From the cell containing the given text, extract its center point as (X, Y) coordinate. 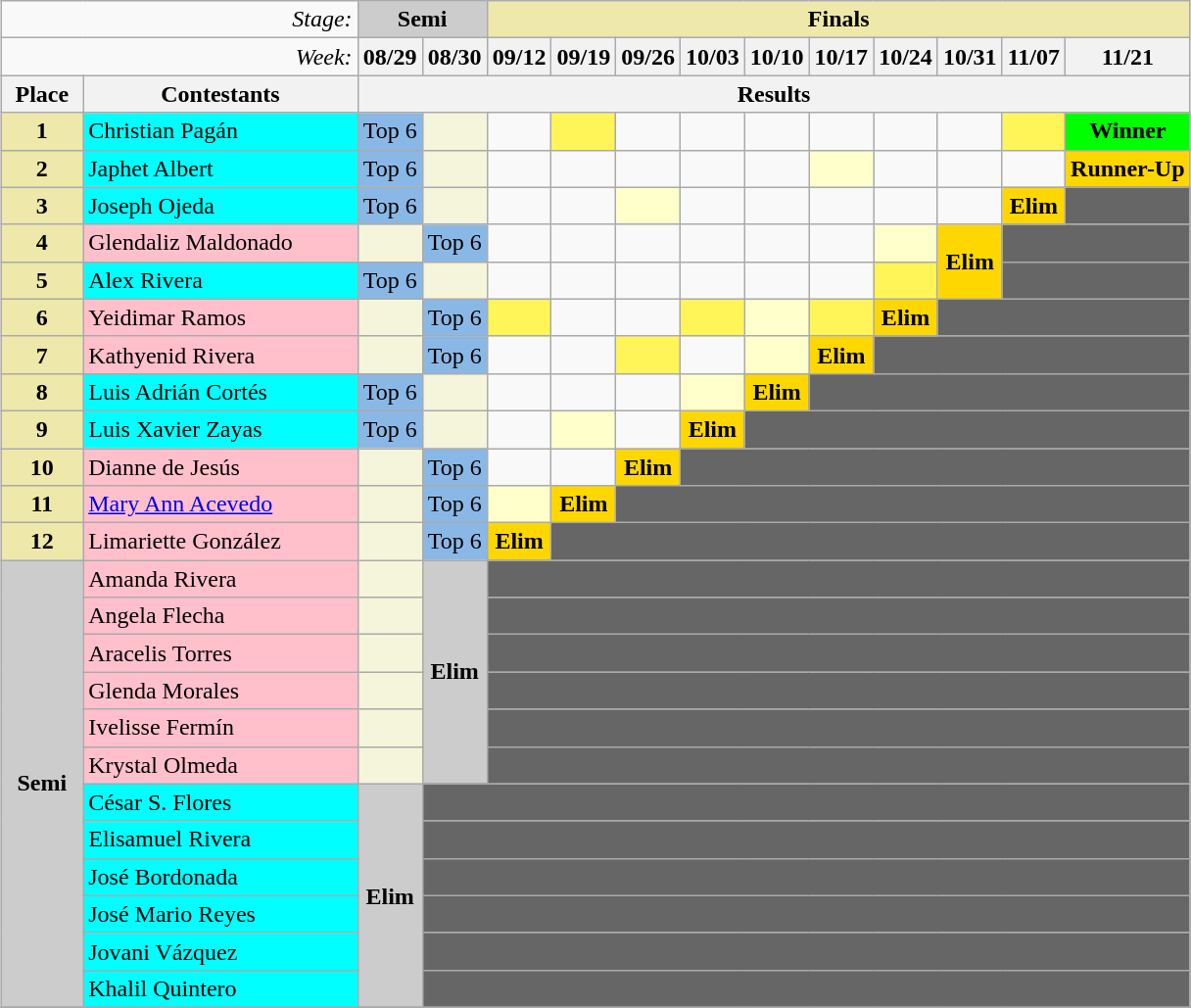
09/19 (584, 57)
Ivelisse Fermín (220, 728)
Contestants (220, 94)
3 (42, 206)
08/29 (390, 57)
4 (42, 243)
1 (42, 131)
09/12 (519, 57)
Place (42, 94)
Mary Ann Acevedo (220, 504)
César S. Flores (220, 802)
2 (42, 168)
11/07 (1033, 57)
Kathyenid Rivera (220, 355)
José Mario Reyes (220, 914)
Japhet Albert (220, 168)
Luis Adrián Cortés (220, 392)
Finals (838, 20)
Runner-Up (1128, 168)
Dianne de Jesús (220, 467)
Stage: (179, 20)
Limariette González (220, 542)
Krystal Olmeda (220, 765)
10/24 (906, 57)
10 (42, 467)
Joseph Ojeda (220, 206)
Amanda Rivera (220, 579)
Glendaliz Maldonado (220, 243)
Week: (179, 57)
10/10 (777, 57)
Yeidimar Ramos (220, 317)
11 (42, 504)
10/03 (712, 57)
Angela Flecha (220, 616)
10/17 (841, 57)
Christian Pagán (220, 131)
Aracelis Torres (220, 653)
9 (42, 429)
09/26 (648, 57)
Jovani Vázquez (220, 951)
12 (42, 542)
5 (42, 280)
Luis Xavier Zayas (220, 429)
Alex Rivera (220, 280)
Elisamuel Rivera (220, 840)
10/31 (970, 57)
08/30 (454, 57)
6 (42, 317)
7 (42, 355)
Winner (1128, 131)
Results (774, 94)
11/21 (1128, 57)
8 (42, 392)
José Bordonada (220, 877)
Khalil Quintero (220, 988)
Glenda Morales (220, 691)
